Detect which cell encompasses the target text, then output its [x, y] center coordinate. 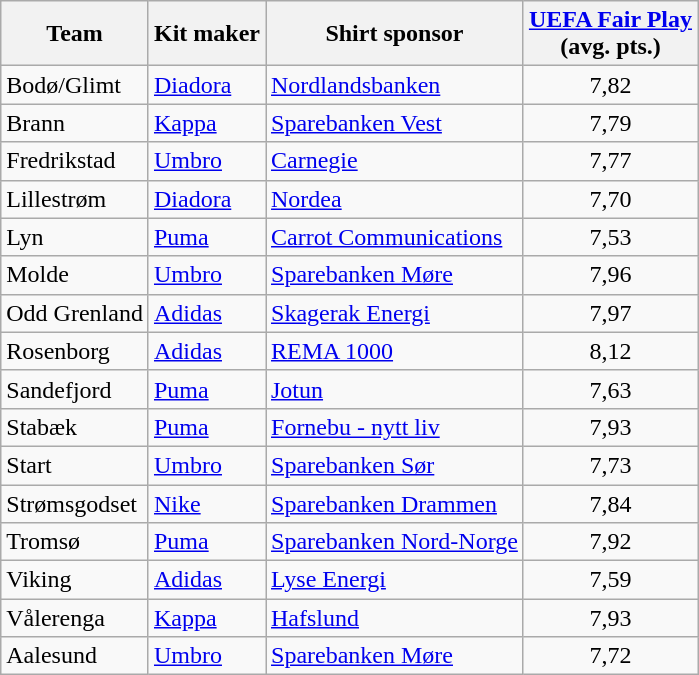
Stabæk [75, 427]
Sparebanken Nord-Norge [395, 542]
REMA 1000 [395, 351]
7,82 [610, 85]
7,79 [610, 123]
Carnegie [395, 161]
7,96 [610, 275]
Bodø/Glimt [75, 85]
8,12 [610, 351]
7,63 [610, 389]
Aalesund [75, 656]
Brann [75, 123]
Nordlandsbanken [395, 85]
7,53 [610, 237]
7,84 [610, 503]
7,70 [610, 199]
Sandefjord [75, 389]
Lyse Energi [395, 580]
7,77 [610, 161]
7,73 [610, 465]
7,59 [610, 580]
Fornebu - nytt liv [395, 427]
Strømsgodset [75, 503]
Jotun [395, 389]
Skagerak Energi [395, 313]
7,97 [610, 313]
Carrot Communications [395, 237]
Odd Grenland [75, 313]
Nike [206, 503]
Sparebanken Sør [395, 465]
Tromsø [75, 542]
Kit maker [206, 34]
Nordea [395, 199]
Viking [75, 580]
Molde [75, 275]
Team [75, 34]
Lyn [75, 237]
Start [75, 465]
Shirt sponsor [395, 34]
Lillestrøm [75, 199]
7,92 [610, 542]
Fredrikstad [75, 161]
Sparebanken Drammen [395, 503]
Hafslund [395, 618]
Vålerenga [75, 618]
Rosenborg [75, 351]
UEFA Fair Play(avg. pts.) [610, 34]
Sparebanken Vest [395, 123]
7,72 [610, 656]
